Pinpoint the cell where the given text exists, returning its (X, Y) midpoint coordinate. 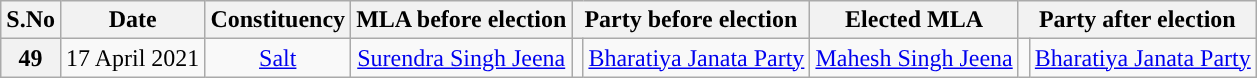
Mahesh Singh Jeena (914, 58)
Party before election (691, 20)
MLA before election (462, 20)
17 April 2021 (132, 58)
Date (132, 20)
S.No (31, 20)
Party after election (1137, 20)
Constituency (278, 20)
49 (31, 58)
Elected MLA (914, 20)
Surendra Singh Jeena (462, 58)
Salt (278, 58)
